From the cell containing the given text, extract its center point as [x, y] coordinate. 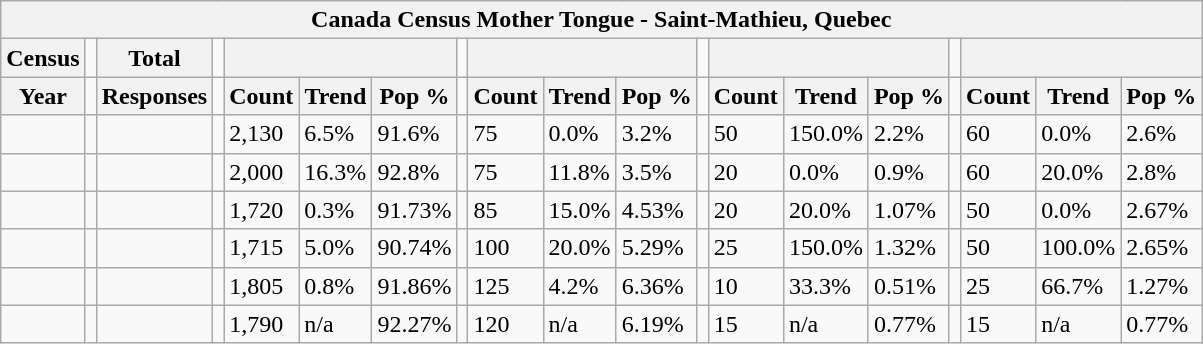
6.36% [656, 286]
2.65% [1162, 248]
125 [506, 286]
1,790 [262, 324]
11.8% [580, 172]
1.32% [908, 248]
5.29% [656, 248]
100.0% [1078, 248]
16.3% [336, 172]
120 [506, 324]
15.0% [580, 210]
100 [506, 248]
3.2% [656, 134]
1,805 [262, 286]
3.5% [656, 172]
90.74% [414, 248]
10 [746, 286]
4.53% [656, 210]
85 [506, 210]
2.6% [1162, 134]
91.6% [414, 134]
1,715 [262, 248]
2.2% [908, 134]
5.0% [336, 248]
Total [154, 58]
Responses [154, 96]
1.27% [1162, 286]
2,130 [262, 134]
Year [43, 96]
1,720 [262, 210]
0.9% [908, 172]
2,000 [262, 172]
91.73% [414, 210]
33.3% [826, 286]
4.2% [580, 286]
6.5% [336, 134]
0.3% [336, 210]
Canada Census Mother Tongue - Saint-Mathieu, Quebec [602, 20]
0.51% [908, 286]
92.8% [414, 172]
92.27% [414, 324]
66.7% [1078, 286]
1.07% [908, 210]
Census [43, 58]
91.86% [414, 286]
2.8% [1162, 172]
6.19% [656, 324]
0.8% [336, 286]
2.67% [1162, 210]
